From the cell containing the given text, extract its center point as [x, y] coordinate. 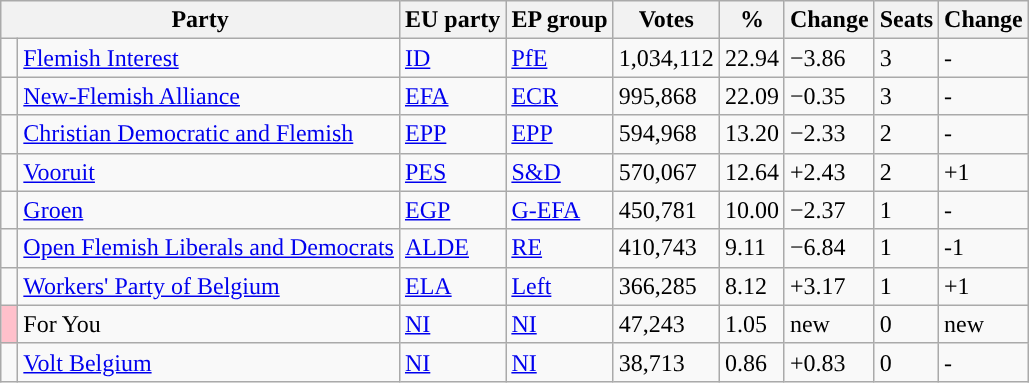
Party [200, 20]
38,713 [666, 362]
PfE [560, 58]
410,743 [666, 248]
ELA [452, 286]
594,968 [666, 134]
12.64 [752, 172]
-1 [984, 248]
47,243 [666, 324]
570,067 [666, 172]
Volt Belgium [209, 362]
−2.37 [829, 210]
8.12 [752, 286]
Groen [209, 210]
G-EFA [560, 210]
EGP [452, 210]
EP group [560, 20]
New-Flemish Alliance [209, 96]
EU party [452, 20]
−2.33 [829, 134]
Open Flemish Liberals and Democrats [209, 248]
+3.17 [829, 286]
9.11 [752, 248]
10.00 [752, 210]
PES [452, 172]
−0.35 [829, 96]
−6.84 [829, 248]
1,034,112 [666, 58]
Flemish Interest [209, 58]
Votes [666, 20]
Vooruit [209, 172]
+0.83 [829, 362]
ALDE [452, 248]
0.86 [752, 362]
Christian Democratic and Flemish [209, 134]
Workers' Party of Belgium [209, 286]
For You [209, 324]
995,868 [666, 96]
RE [560, 248]
22.09 [752, 96]
S&D [560, 172]
1.05 [752, 324]
−3.86 [829, 58]
366,285 [666, 286]
Seats [906, 20]
450,781 [666, 210]
EFA [452, 96]
+2.43 [829, 172]
Left [560, 286]
ECR [560, 96]
% [752, 20]
22.94 [752, 58]
ID [452, 58]
13.20 [752, 134]
